Output the (X, Y) coordinate of the center of the cell containing the given text.  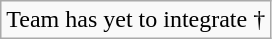
Team has yet to integrate † (136, 20)
